Return the [x, y] coordinate for the center point of the cell that contains the specified text.  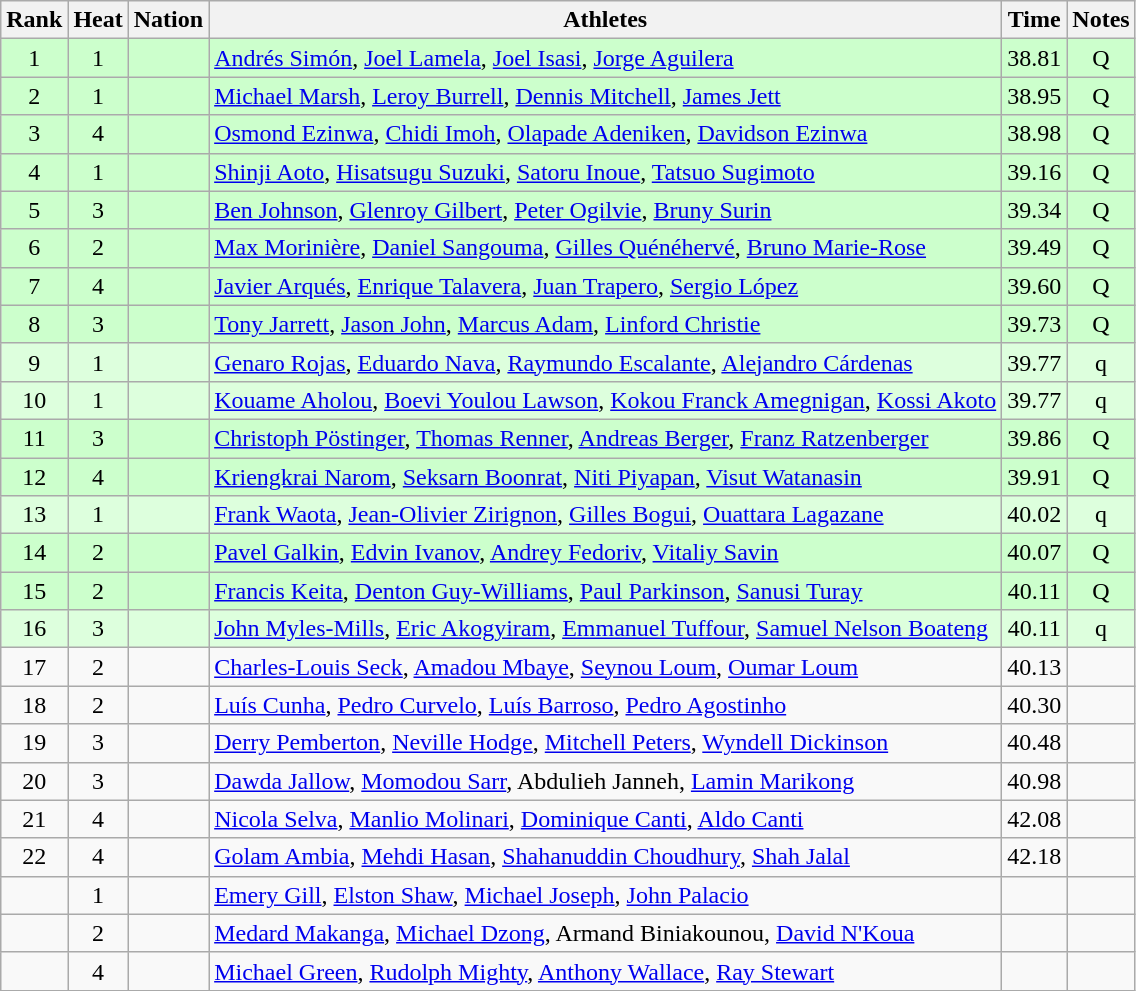
Medard Makanga, Michael Dzong, Armand Biniakounou, David N'Koua [606, 933]
39.60 [1034, 286]
42.18 [1034, 857]
8 [34, 324]
5 [34, 210]
Frank Waota, Jean-Olivier Zirignon, Gilles Bogui, Ouattara Lagazane [606, 515]
20 [34, 781]
Emery Gill, Elston Shaw, Michael Joseph, John Palacio [606, 895]
38.98 [1034, 134]
38.81 [1034, 58]
Christoph Pöstinger, Thomas Renner, Andreas Berger, Franz Ratzenberger [606, 438]
11 [34, 438]
14 [34, 553]
Osmond Ezinwa, Chidi Imoh, Olapade Adeniken, Davidson Ezinwa [606, 134]
6 [34, 248]
16 [34, 629]
39.34 [1034, 210]
Golam Ambia, Mehdi Hasan, Shahanuddin Choudhury, Shah Jalal [606, 857]
15 [34, 591]
39.91 [1034, 477]
7 [34, 286]
Dawda Jallow, Momodou Sarr, Abdulieh Janneh, Lamin Marikong [606, 781]
10 [34, 400]
9 [34, 362]
13 [34, 515]
Genaro Rojas, Eduardo Nava, Raymundo Escalante, Alejandro Cárdenas [606, 362]
40.13 [1034, 667]
40.48 [1034, 743]
Michael Marsh, Leroy Burrell, Dennis Mitchell, James Jett [606, 96]
40.30 [1034, 705]
42.08 [1034, 819]
Time [1034, 20]
Max Morinière, Daniel Sangouma, Gilles Quénéhervé, Bruno Marie-Rose [606, 248]
Shinji Aoto, Hisatsugu Suzuki, Satoru Inoue, Tatsuo Sugimoto [606, 172]
Michael Green, Rudolph Mighty, Anthony Wallace, Ray Stewart [606, 971]
22 [34, 857]
Nation [168, 20]
Athletes [606, 20]
Notes [1101, 20]
Andrés Simón, Joel Lamela, Joel Isasi, Jorge Aguilera [606, 58]
Rank [34, 20]
21 [34, 819]
Javier Arqués, Enrique Talavera, Juan Trapero, Sergio López [606, 286]
17 [34, 667]
12 [34, 477]
40.07 [1034, 553]
Nicola Selva, Manlio Molinari, Dominique Canti, Aldo Canti [606, 819]
40.02 [1034, 515]
39.16 [1034, 172]
19 [34, 743]
39.73 [1034, 324]
39.86 [1034, 438]
Charles-Louis Seck, Amadou Mbaye, Seynou Loum, Oumar Loum [606, 667]
40.98 [1034, 781]
Derry Pemberton, Neville Hodge, Mitchell Peters, Wyndell Dickinson [606, 743]
Kouame Aholou, Boevi Youlou Lawson, Kokou Franck Amegnigan, Kossi Akoto [606, 400]
Heat [98, 20]
38.95 [1034, 96]
Tony Jarrett, Jason John, Marcus Adam, Linford Christie [606, 324]
Luís Cunha, Pedro Curvelo, Luís Barroso, Pedro Agostinho [606, 705]
Kriengkrai Narom, Seksarn Boonrat, Niti Piyapan, Visut Watanasin [606, 477]
Francis Keita, Denton Guy-Williams, Paul Parkinson, Sanusi Turay [606, 591]
Ben Johnson, Glenroy Gilbert, Peter Ogilvie, Bruny Surin [606, 210]
Pavel Galkin, Edvin Ivanov, Andrey Fedoriv, Vitaliy Savin [606, 553]
John Myles-Mills, Eric Akogyiram, Emmanuel Tuffour, Samuel Nelson Boateng [606, 629]
39.49 [1034, 248]
18 [34, 705]
